Search for the cell housing the specified text and yield its [X, Y] center coordinate. 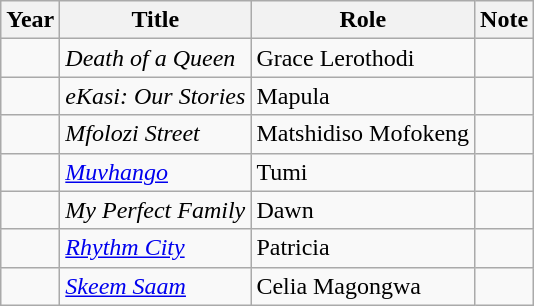
Skeem Saam [156, 286]
Muvhango [156, 172]
My Perfect Family [156, 210]
Patricia [363, 248]
Note [504, 20]
Celia Magongwa [363, 286]
Death of a Queen [156, 58]
Mapula [363, 96]
eKasi: Our Stories [156, 96]
Matshidiso Mofokeng [363, 134]
Mfolozi Street [156, 134]
Year [30, 20]
Grace Lerothodi [363, 58]
Dawn [363, 210]
Tumi [363, 172]
Rhythm City [156, 248]
Role [363, 20]
Title [156, 20]
